Return the (X, Y) coordinate for the center point of the cell that contains the specified text.  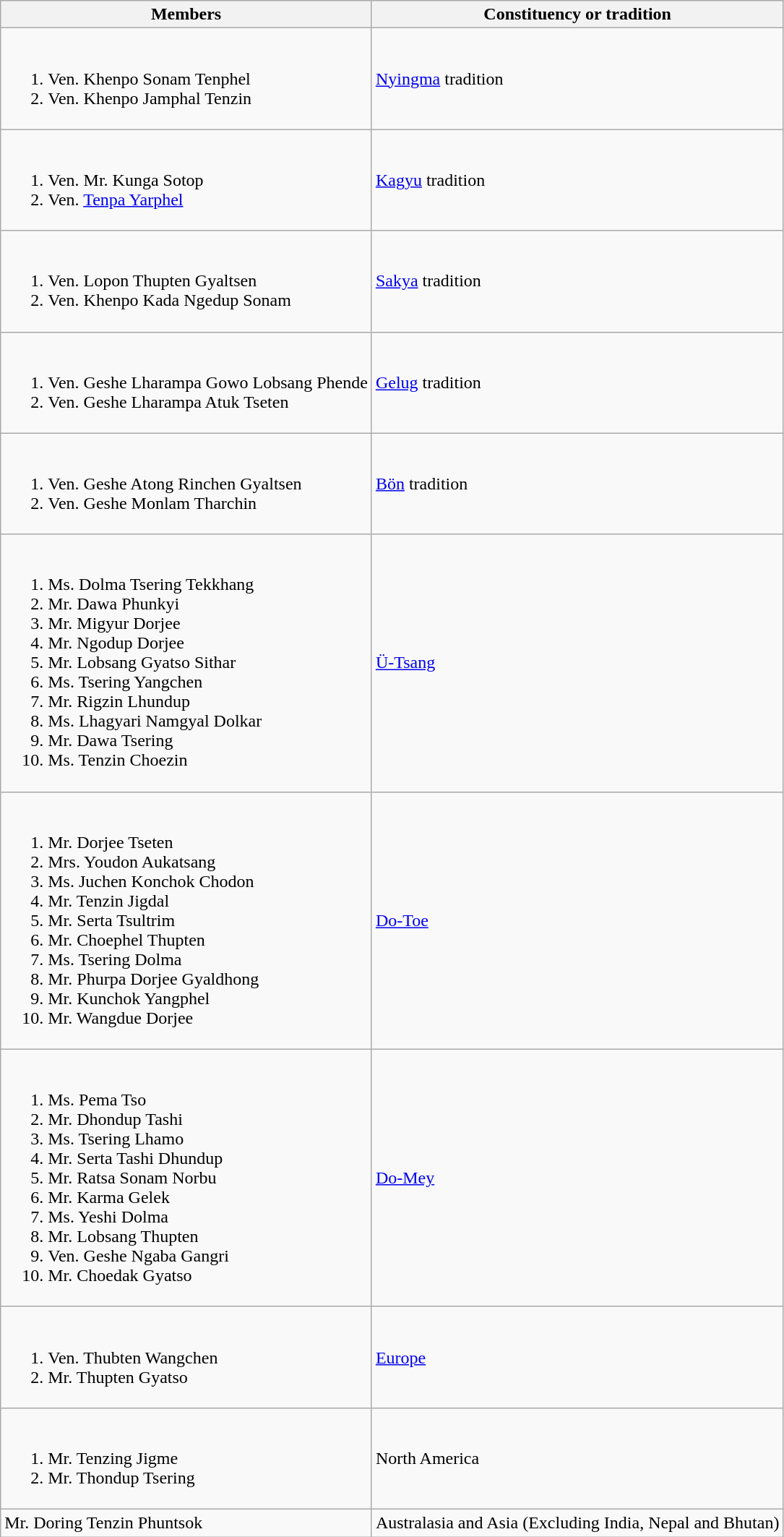
Members (186, 14)
Gelug tradition (577, 382)
Europe (577, 1357)
Ven. Geshe Atong Rinchen GyaltsenVen. Geshe Monlam Tharchin (186, 484)
North America (577, 1458)
Mr. Tenzing JigmeMr. Thondup Tsering (186, 1458)
Do-Toe (577, 920)
Constituency or tradition (577, 14)
Mr. Doring Tenzin Phuntsok (186, 1523)
Australasia and Asia (Excluding India, Nepal and Bhutan) (577, 1523)
Do-Mey (577, 1178)
Bön tradition (577, 484)
Ven. Khenpo Sonam TenphelVen. Khenpo Jamphal Tenzin (186, 79)
Ven. Thubten WangchenMr. Thupten Gyatso (186, 1357)
Ven. Geshe Lharampa Gowo Lobsang PhendeVen. Geshe Lharampa Atuk Tseten (186, 382)
Ven. Lopon Thupten GyaltsenVen. Khenpo Kada Ngedup Sonam (186, 281)
Ven. Mr. Kunga SotopVen. Tenpa Yarphel (186, 180)
Sakya tradition (577, 281)
Ü-Tsang (577, 663)
Kagyu tradition (577, 180)
Nyingma tradition (577, 79)
